Search for the cell housing the specified text and yield its (X, Y) center coordinate. 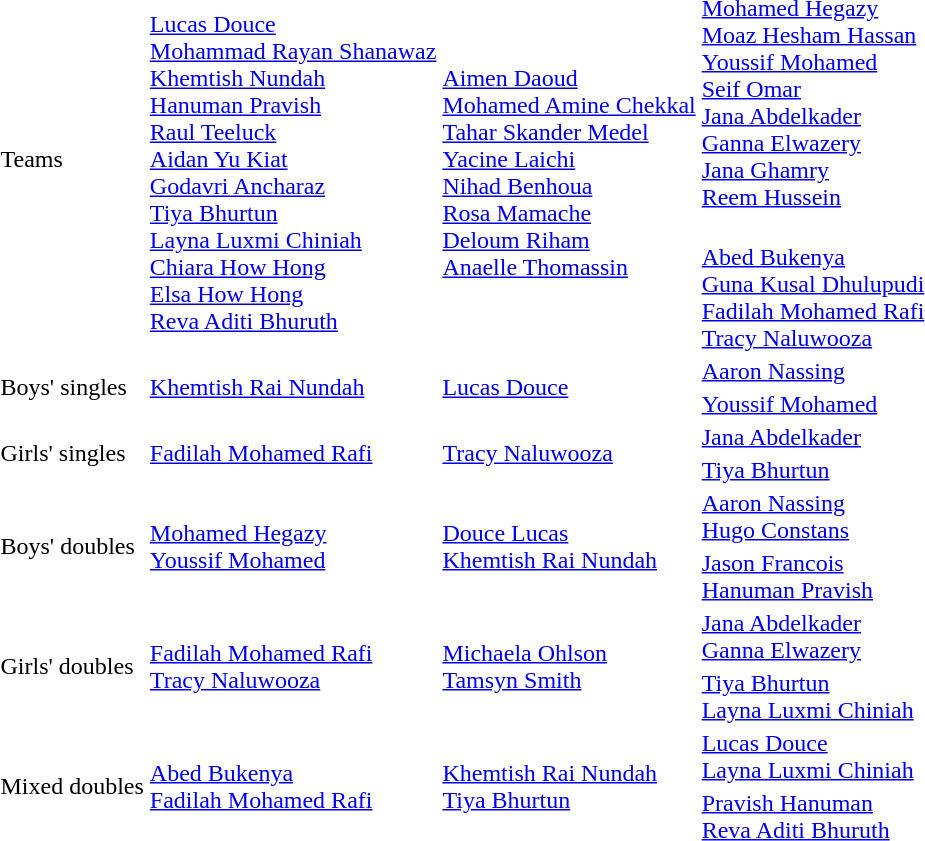
Mohamed Hegazy Youssif Mohamed (293, 546)
Douce Lucas Khemtish Rai Nundah (569, 546)
Fadilah Mohamed Rafi Tracy Naluwooza (293, 666)
Michaela Ohlson Tamsyn Smith (569, 666)
Khemtish Rai Nundah (293, 388)
Lucas Douce (569, 388)
Fadilah Mohamed Rafi (293, 454)
Tracy Naluwooza (569, 454)
